Identify which cell holds the provided text, then report its (x, y) central coordinate. 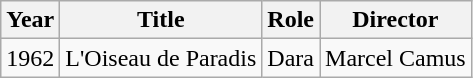
Director (396, 20)
1962 (30, 58)
Marcel Camus (396, 58)
Year (30, 20)
Title (161, 20)
L'Oiseau de Paradis (161, 58)
Dara (291, 58)
Role (291, 20)
